Search for the cell housing the specified text and yield its [x, y] center coordinate. 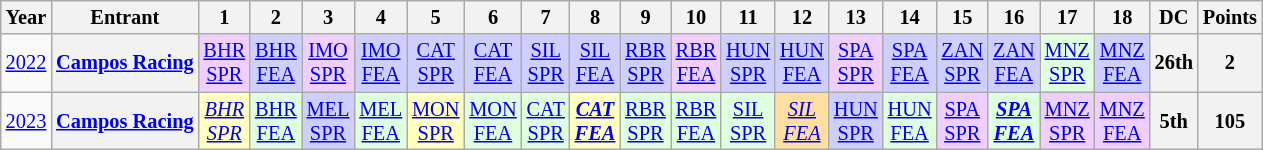
6 [492, 17]
ZANSPR [963, 63]
11 [748, 17]
9 [645, 17]
MONSPR [436, 121]
15 [963, 17]
13 [856, 17]
Entrant [124, 17]
MELFEA [380, 121]
DC [1174, 17]
105 [1230, 121]
12 [802, 17]
IMOSPR [328, 63]
18 [1122, 17]
IMOFEA [380, 63]
MONFEA [492, 121]
8 [595, 17]
16 [1014, 17]
Points [1230, 17]
2022 [26, 63]
17 [1068, 17]
ZANFEA [1014, 63]
MELSPR [328, 121]
26th [1174, 63]
10 [696, 17]
5 [436, 17]
1 [224, 17]
4 [380, 17]
3 [328, 17]
14 [910, 17]
Year [26, 17]
2023 [26, 121]
5th [1174, 121]
7 [546, 17]
